Locate the cell with the specified text and output its [x, y] center coordinate. 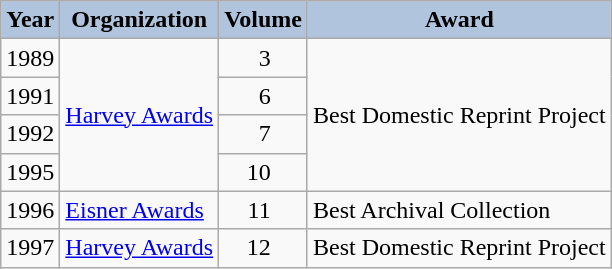
11 [264, 210]
1995 [30, 172]
1997 [30, 248]
1996 [30, 210]
10 [264, 172]
Award [459, 20]
Organization [140, 20]
3 [264, 58]
Eisner Awards [140, 210]
Best Archival Collection [459, 210]
Volume [264, 20]
12 [264, 248]
1992 [30, 134]
1991 [30, 96]
6 [264, 96]
1989 [30, 58]
7 [264, 134]
Year [30, 20]
